Find where the given text appears and provide that cell's center as [x, y] coordinate. 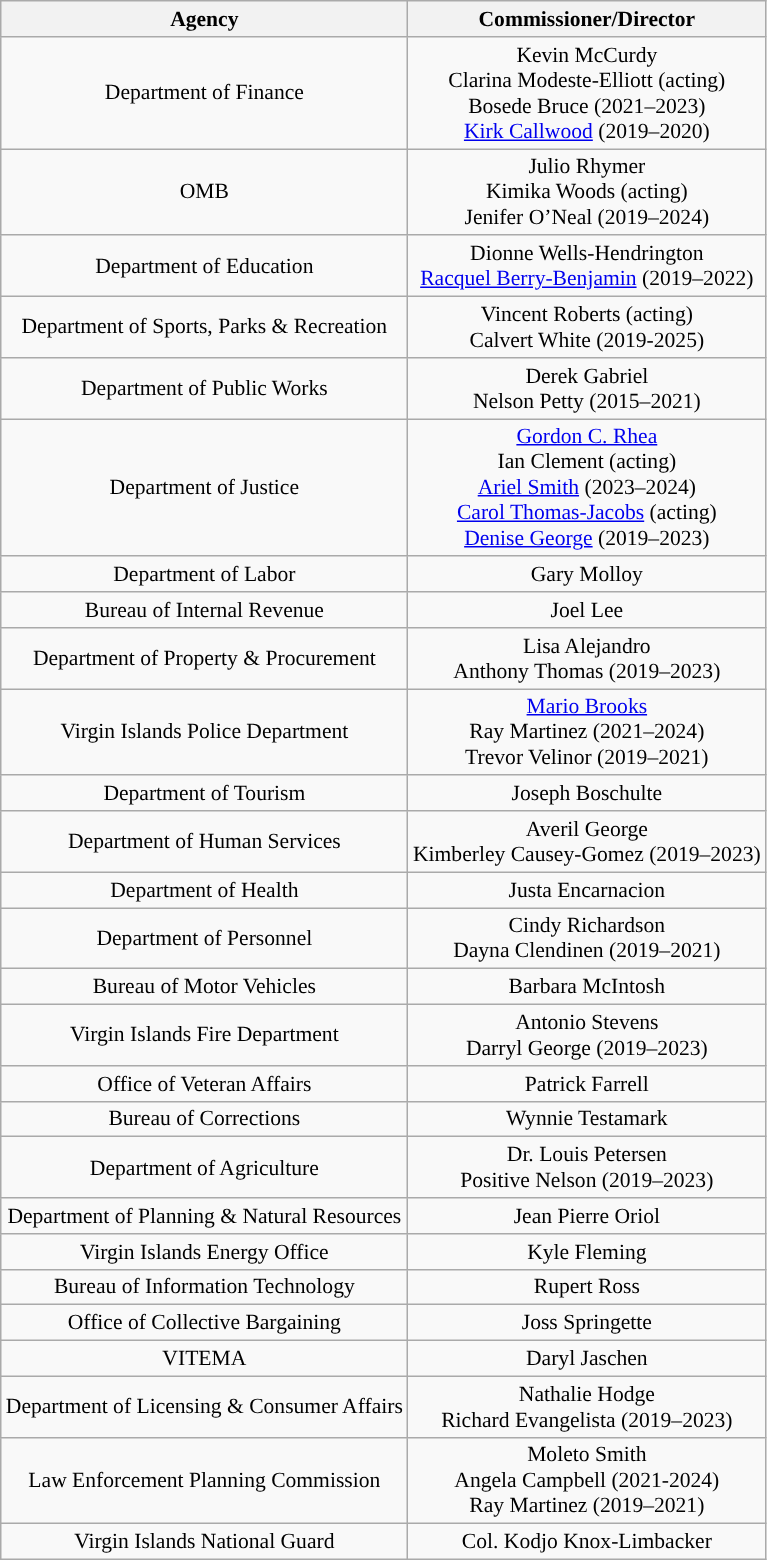
Joel Lee [587, 610]
Julio Rhymer Kimika Woods (acting) Jenifer O’Neal (2019–2024) [587, 192]
Dionne Wells-Hendrington Racquel Berry-Benjamin (2019–2022) [587, 266]
Office of Collective Bargaining [204, 1323]
Antonio Stevens Darryl George (2019–2023) [587, 1036]
Joseph Boschulte [587, 794]
Kevin McCurdyClarina Modeste-Elliott (acting) Bosede Bruce (2021–2023) Kirk Callwood (2019–2020) [587, 93]
Department of Property & Procurement [204, 658]
Virgin Islands Energy Office [204, 1252]
Department of Labor [204, 575]
Office of Veteran Affairs [204, 1084]
Lisa Alejandro Anthony Thomas (2019–2023) [587, 658]
Agency [204, 19]
Justa Encarnacion [587, 890]
Virgin Islands National Guard [204, 1542]
Department of Health [204, 890]
Cindy Richardson Dayna Clendinen (2019–2021) [587, 938]
Bureau of Internal Revenue [204, 610]
Mario BrooksRay Martinez (2021–2024) Trevor Velinor (2019–2021) [587, 732]
Department of Justice [204, 488]
Bureau of Information Technology [204, 1287]
Department of Sports, Parks & Recreation [204, 328]
Department of Tourism [204, 794]
Moleto Smith Angela Campbell (2021-2024) Ray Martinez (2019–2021) [587, 1480]
Bureau of Motor Vehicles [204, 987]
Virgin Islands Police Department [204, 732]
Commissioner/Director [587, 19]
Bureau of Corrections [204, 1119]
Department of Education [204, 266]
Joss Springette [587, 1323]
Jean Pierre Oriol [587, 1216]
Department of Planning & Natural Resources [204, 1216]
Barbara McIntosh [587, 987]
Gary Molloy [587, 575]
Col. Kodjo Knox-Limbacker [587, 1542]
Derek Gabriel Nelson Petty (2015–2021) [587, 388]
Vincent Roberts (acting) Calvert White (2019-2025) [587, 328]
Department of Licensing & Consumer Affairs [204, 1406]
Department of Finance [204, 93]
Virgin Islands Fire Department [204, 1036]
Law Enforcement Planning Commission [204, 1480]
Department of Public Works [204, 388]
VITEMA [204, 1359]
Kyle Fleming [587, 1252]
Averil George Kimberley Causey-Gomez (2019–2023) [587, 842]
Daryl Jaschen [587, 1359]
Nathalie Hodge Richard Evangelista (2019–2023) [587, 1406]
Patrick Farrell [587, 1084]
Dr. Louis Petersen Positive Nelson (2019–2023) [587, 1168]
Rupert Ross [587, 1287]
Gordon C. RheaIan Clement (acting)Ariel Smith (2023–2024) Carol Thomas-Jacobs (acting) Denise George (2019–2023) [587, 488]
Department of Agriculture [204, 1168]
Wynnie Testamark [587, 1119]
OMB [204, 192]
Department of Personnel [204, 938]
Department of Human Services [204, 842]
